Detect which cell encompasses the target text, then output its [x, y] center coordinate. 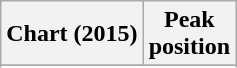
Peakposition [189, 34]
Chart (2015) [72, 34]
